For the text-containing cell, return its midpoint in [X, Y] coordinate format. 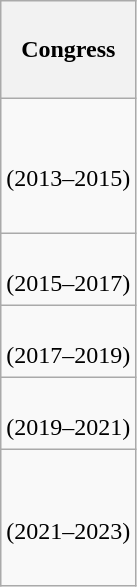
(2013–2015) [68, 166]
Congress [68, 50]
(2021–2023) [68, 518]
(2019–2021) [68, 414]
(2017–2019) [68, 342]
(2015–2017) [68, 270]
